For the text-containing cell, return its midpoint in [x, y] coordinate format. 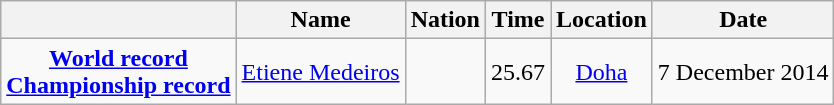
Location [602, 20]
Name [320, 20]
Date [743, 20]
Nation [445, 20]
World recordChampionship record [118, 72]
Doha [602, 72]
Etiene Medeiros [320, 72]
25.67 [518, 72]
7 December 2014 [743, 72]
Time [518, 20]
